Capture the cell that displays the provided text and extract its [x, y] central coordinate. 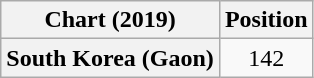
Chart (2019) [110, 20]
South Korea (Gaon) [110, 58]
142 [266, 58]
Position [266, 20]
